From the cell containing the given text, extract its center point as [X, Y] coordinate. 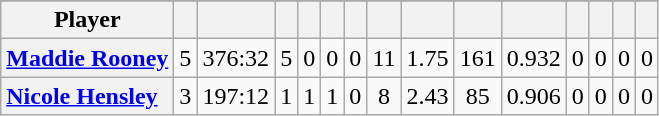
11 [384, 58]
85 [478, 96]
1.75 [428, 58]
Nicole Hensley [88, 96]
197:12 [236, 96]
3 [186, 96]
Player [88, 20]
0.932 [534, 58]
Maddie Rooney [88, 58]
2.43 [428, 96]
161 [478, 58]
0.906 [534, 96]
8 [384, 96]
376:32 [236, 58]
